Locate the cell with the specified text and output its [x, y] center coordinate. 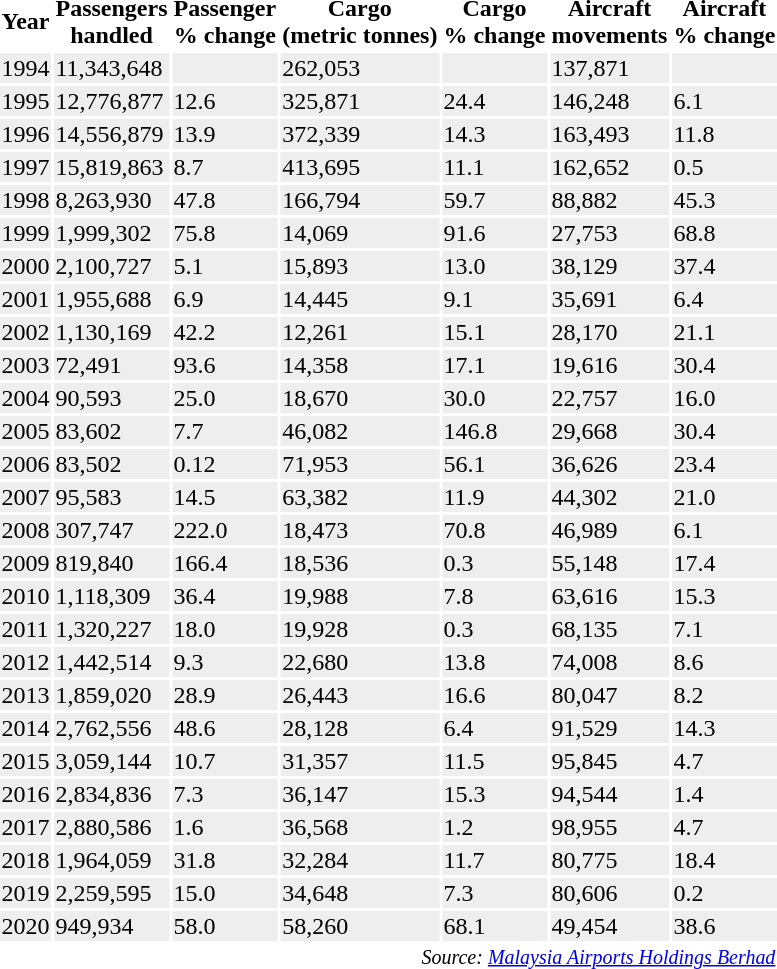
1999 [26, 233]
58,260 [360, 926]
7.1 [724, 629]
27,753 [610, 233]
2003 [26, 365]
13.0 [494, 266]
146.8 [494, 431]
68.1 [494, 926]
13.9 [225, 134]
47.8 [225, 200]
11.1 [494, 167]
0.5 [724, 167]
25.0 [225, 398]
91,529 [610, 728]
91.6 [494, 233]
6.9 [225, 299]
95,583 [112, 497]
9.1 [494, 299]
95,845 [610, 761]
2013 [26, 695]
80,047 [610, 695]
16.0 [724, 398]
8,263,930 [112, 200]
12.6 [225, 101]
26,443 [360, 695]
162,652 [610, 167]
2005 [26, 431]
2006 [26, 464]
8.6 [724, 662]
98,955 [610, 827]
71,953 [360, 464]
2,100,727 [112, 266]
15.1 [494, 332]
17.4 [724, 563]
12,776,877 [112, 101]
7.7 [225, 431]
2016 [26, 794]
166,794 [360, 200]
19,928 [360, 629]
74,008 [610, 662]
18,536 [360, 563]
23.4 [724, 464]
58.0 [225, 926]
2012 [26, 662]
2007 [26, 497]
83,502 [112, 464]
2019 [26, 893]
1,442,514 [112, 662]
2,762,556 [112, 728]
19,616 [610, 365]
44,302 [610, 497]
11.9 [494, 497]
1998 [26, 200]
18.0 [225, 629]
56.1 [494, 464]
46,082 [360, 431]
819,840 [112, 563]
15.0 [225, 893]
19,988 [360, 596]
5.1 [225, 266]
307,747 [112, 530]
166.4 [225, 563]
75.8 [225, 233]
1,859,020 [112, 695]
1995 [26, 101]
42.2 [225, 332]
11.7 [494, 860]
80,606 [610, 893]
11.8 [724, 134]
24.4 [494, 101]
28,170 [610, 332]
93.6 [225, 365]
372,339 [360, 134]
17.1 [494, 365]
1.6 [225, 827]
2020 [26, 926]
137,871 [610, 68]
18,670 [360, 398]
10.7 [225, 761]
36.4 [225, 596]
2014 [26, 728]
2002 [26, 332]
59.7 [494, 200]
22,757 [610, 398]
36,147 [360, 794]
68,135 [610, 629]
45.3 [724, 200]
30.0 [494, 398]
31.8 [225, 860]
222.0 [225, 530]
21.1 [724, 332]
36,568 [360, 827]
48.6 [225, 728]
35,691 [610, 299]
16.6 [494, 695]
262,053 [360, 68]
11,343,648 [112, 68]
11.5 [494, 761]
1994 [26, 68]
80,775 [610, 860]
2010 [26, 596]
38,129 [610, 266]
2,259,595 [112, 893]
36,626 [610, 464]
29,668 [610, 431]
38.6 [724, 926]
90,593 [112, 398]
2004 [26, 398]
63,382 [360, 497]
2015 [26, 761]
2001 [26, 299]
22,680 [360, 662]
49,454 [610, 926]
1997 [26, 167]
2018 [26, 860]
28.9 [225, 695]
1,955,688 [112, 299]
0.12 [225, 464]
55,148 [610, 563]
2009 [26, 563]
14,069 [360, 233]
1,320,227 [112, 629]
325,871 [360, 101]
8.2 [724, 695]
163,493 [610, 134]
63,616 [610, 596]
1,130,169 [112, 332]
70.8 [494, 530]
3,059,144 [112, 761]
7.8 [494, 596]
2,834,836 [112, 794]
2011 [26, 629]
14,556,879 [112, 134]
21.0 [724, 497]
1996 [26, 134]
14,445 [360, 299]
1,964,059 [112, 860]
413,695 [360, 167]
9.3 [225, 662]
15,893 [360, 266]
46,989 [610, 530]
14.5 [225, 497]
72,491 [112, 365]
13.8 [494, 662]
68.8 [724, 233]
1,118,309 [112, 596]
146,248 [610, 101]
2000 [26, 266]
2,880,586 [112, 827]
37.4 [724, 266]
1.2 [494, 827]
15,819,863 [112, 167]
18.4 [724, 860]
83,602 [112, 431]
949,934 [112, 926]
28,128 [360, 728]
1.4 [724, 794]
2017 [26, 827]
2008 [26, 530]
1,999,302 [112, 233]
18,473 [360, 530]
8.7 [225, 167]
34,648 [360, 893]
14,358 [360, 365]
31,357 [360, 761]
88,882 [610, 200]
32,284 [360, 860]
12,261 [360, 332]
0.2 [724, 893]
94,544 [610, 794]
